From the cell containing the given text, extract its center point as (X, Y) coordinate. 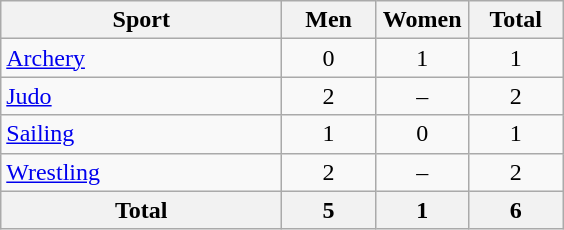
Judo (142, 96)
Wrestling (142, 172)
Sailing (142, 134)
Men (329, 20)
Archery (142, 58)
Sport (142, 20)
Women (422, 20)
5 (329, 210)
6 (516, 210)
